From the cell containing the given text, extract its center point as (x, y) coordinate. 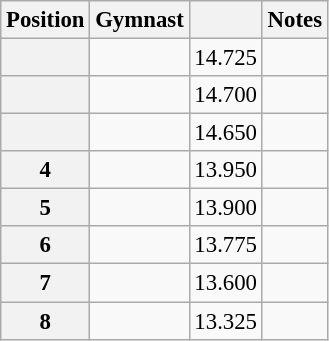
14.650 (226, 133)
14.700 (226, 95)
5 (46, 208)
4 (46, 170)
13.775 (226, 245)
Gymnast (140, 20)
8 (46, 321)
14.725 (226, 58)
7 (46, 283)
13.600 (226, 283)
Notes (294, 20)
Position (46, 20)
6 (46, 245)
13.950 (226, 170)
13.325 (226, 321)
13.900 (226, 208)
